Determine the [X, Y] coordinate at the center of the cell enclosing the given text.  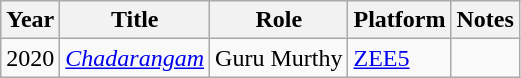
ZEE5 [400, 58]
Guru Murthy [279, 58]
Title [135, 20]
Notes [485, 20]
Chadarangam [135, 58]
Year [30, 20]
Role [279, 20]
Platform [400, 20]
2020 [30, 58]
